Capture the cell that displays the provided text and extract its (X, Y) central coordinate. 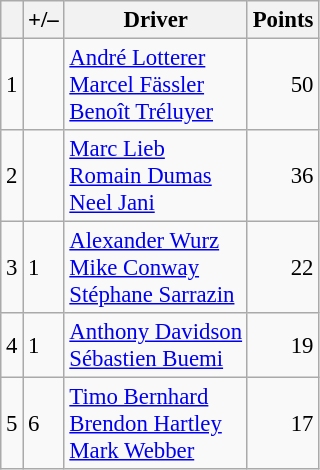
36 (282, 176)
6 (44, 424)
19 (282, 346)
50 (282, 85)
2 (12, 176)
4 (12, 346)
Alexander Wurz Mike Conway Stéphane Sarrazin (156, 268)
André Lotterer Marcel Fässler Benoît Tréluyer (156, 85)
17 (282, 424)
22 (282, 268)
Driver (156, 20)
5 (12, 424)
Anthony Davidson Sébastien Buemi (156, 346)
Points (282, 20)
3 (12, 268)
Timo Bernhard Brendon Hartley Mark Webber (156, 424)
Marc Lieb Romain Dumas Neel Jani (156, 176)
+/– (44, 20)
